Return (X, Y) of the center of cell containing provided text 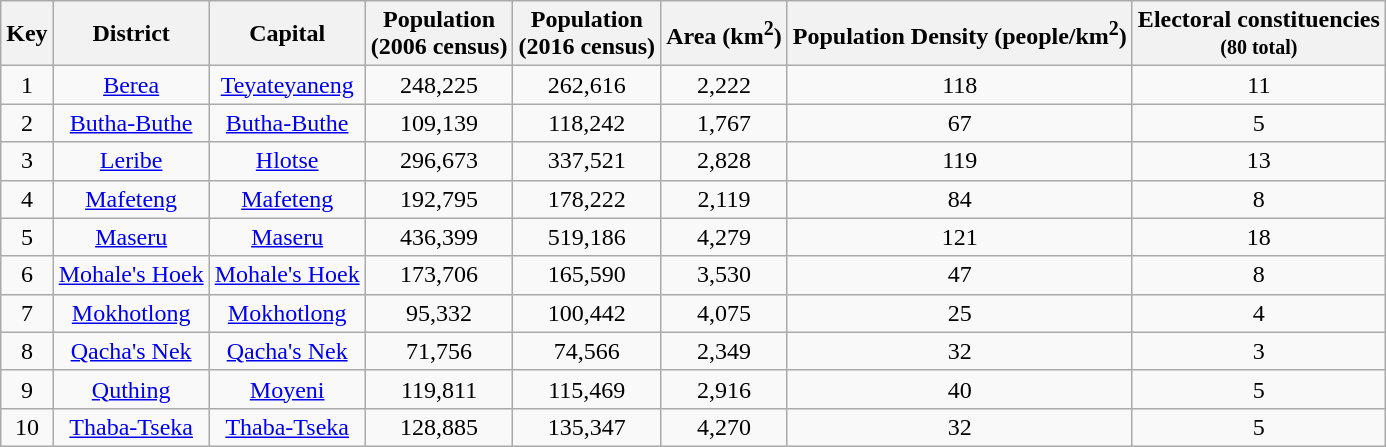
Area (km2) (724, 34)
192,795 (439, 199)
128,885 (439, 427)
119 (960, 161)
13 (1258, 161)
District (131, 34)
74,566 (587, 351)
67 (960, 123)
9 (27, 389)
248,225 (439, 85)
100,442 (587, 313)
84 (960, 199)
40 (960, 389)
Leribe (131, 161)
119,811 (439, 389)
436,399 (439, 237)
Moyeni (287, 389)
109,139 (439, 123)
Population (2016 census) (587, 34)
173,706 (439, 275)
4,270 (724, 427)
178,222 (587, 199)
Hlotse (287, 161)
2,119 (724, 199)
Teyateyaneng (287, 85)
11 (1258, 85)
296,673 (439, 161)
47 (960, 275)
Quthing (131, 389)
262,616 (587, 85)
Capital (287, 34)
10 (27, 427)
18 (1258, 237)
6 (27, 275)
3,530 (724, 275)
Population (2006 census) (439, 34)
118 (960, 85)
135,347 (587, 427)
4,075 (724, 313)
2,349 (724, 351)
Electoral constituencies(80 total) (1258, 34)
519,186 (587, 237)
71,756 (439, 351)
95,332 (439, 313)
121 (960, 237)
1,767 (724, 123)
2,916 (724, 389)
165,590 (587, 275)
2,222 (724, 85)
Population Density (people/km2) (960, 34)
2 (27, 123)
Key (27, 34)
1 (27, 85)
4,279 (724, 237)
2,828 (724, 161)
Berea (131, 85)
118,242 (587, 123)
7 (27, 313)
115,469 (587, 389)
337,521 (587, 161)
25 (960, 313)
